Return (x, y) of the center of cell containing provided text 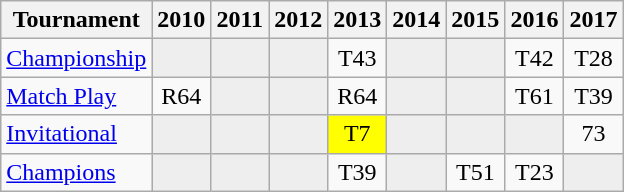
T28 (594, 58)
2011 (240, 20)
T43 (358, 58)
T51 (476, 172)
Championship (76, 58)
73 (594, 134)
T42 (534, 58)
2010 (182, 20)
T23 (534, 172)
2012 (298, 20)
2016 (534, 20)
T61 (534, 96)
2015 (476, 20)
Champions (76, 172)
2014 (416, 20)
2013 (358, 20)
2017 (594, 20)
Tournament (76, 20)
Invitational (76, 134)
T7 (358, 134)
Match Play (76, 96)
